Identify which cell holds the provided text, then report its (X, Y) central coordinate. 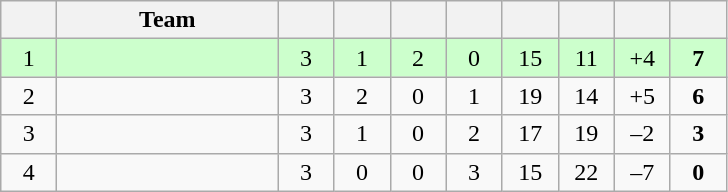
17 (530, 134)
Team (168, 20)
11 (586, 58)
22 (586, 172)
–7 (642, 172)
+5 (642, 96)
4 (29, 172)
+4 (642, 58)
6 (698, 96)
–2 (642, 134)
7 (698, 58)
14 (586, 96)
